Find where the given text appears and provide that cell's center as [X, Y] coordinate. 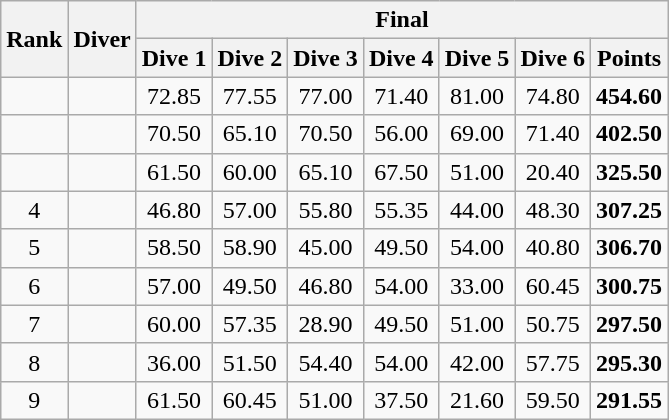
Dive 1 [174, 58]
295.30 [630, 362]
8 [34, 362]
42.00 [477, 362]
57.35 [250, 324]
58.90 [250, 248]
33.00 [477, 286]
72.85 [174, 96]
Rank [34, 39]
21.60 [477, 400]
69.00 [477, 134]
325.50 [630, 172]
402.50 [630, 134]
4 [34, 210]
Dive 5 [477, 58]
55.80 [326, 210]
36.00 [174, 362]
Points [630, 58]
57.75 [553, 362]
81.00 [477, 96]
50.75 [553, 324]
300.75 [630, 286]
58.50 [174, 248]
Dive 6 [553, 58]
59.50 [553, 400]
7 [34, 324]
55.35 [401, 210]
291.55 [630, 400]
306.70 [630, 248]
Dive 2 [250, 58]
Final [402, 20]
77.55 [250, 96]
48.30 [553, 210]
40.80 [553, 248]
54.40 [326, 362]
5 [34, 248]
297.50 [630, 324]
20.40 [553, 172]
44.00 [477, 210]
28.90 [326, 324]
Dive 4 [401, 58]
Dive 3 [326, 58]
Diver [102, 39]
37.50 [401, 400]
307.25 [630, 210]
77.00 [326, 96]
45.00 [326, 248]
74.80 [553, 96]
454.60 [630, 96]
9 [34, 400]
67.50 [401, 172]
51.50 [250, 362]
56.00 [401, 134]
6 [34, 286]
